Find where the given text appears and provide that cell's center as (X, Y) coordinate. 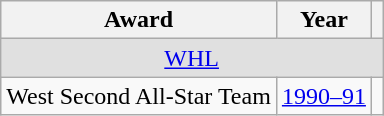
Year (324, 20)
West Second All-Star Team (139, 96)
WHL (192, 58)
1990–91 (324, 96)
Award (139, 20)
